Identify which cell holds the provided text, then report its [X, Y] central coordinate. 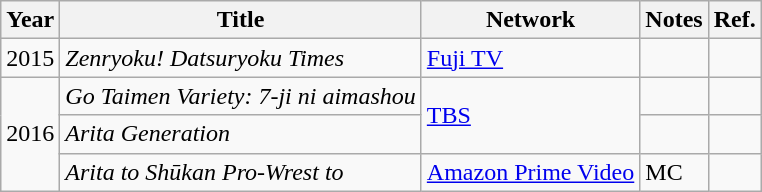
2016 [30, 134]
Network [530, 20]
2015 [30, 58]
Fuji TV [530, 58]
Arita to Shūkan Pro-Wrest to [241, 172]
Ref. [734, 20]
Arita Generation [241, 134]
Notes [674, 20]
Year [30, 20]
Zenryoku! Datsuryoku Times [241, 58]
Title [241, 20]
MC [674, 172]
Amazon Prime Video [530, 172]
Go Taimen Variety: 7-ji ni aimashou [241, 96]
TBS [530, 115]
